Return the (x, y) coordinate for the center point of the cell that contains the specified text.  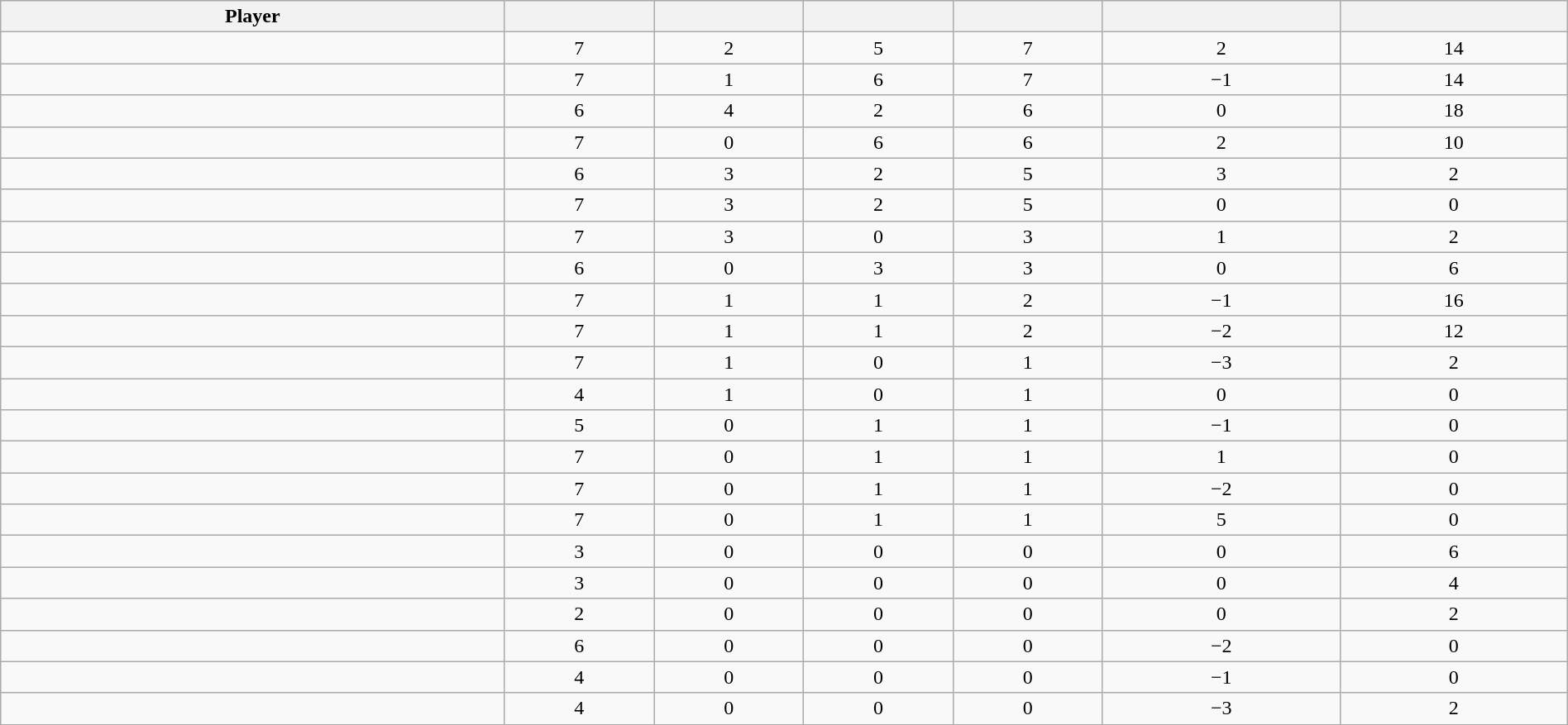
12 (1454, 331)
10 (1454, 142)
16 (1454, 299)
Player (253, 17)
18 (1454, 111)
